Scan for the cell matching the given text and deliver its [X, Y] coordinate at center. 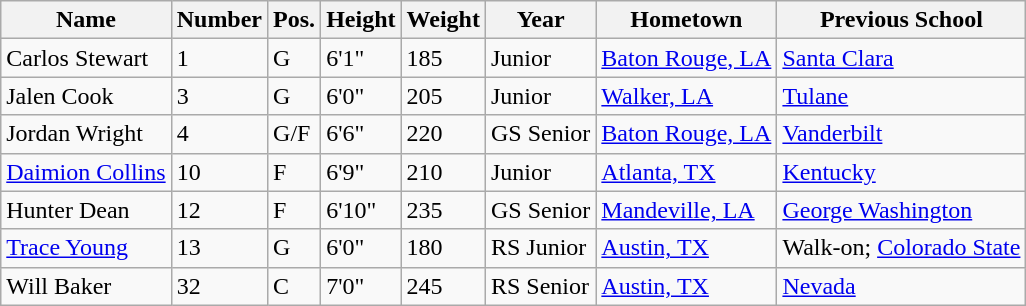
6'6" [361, 134]
RS Junior [540, 248]
Jordan Wright [86, 134]
RS Senior [540, 286]
Walker, LA [686, 96]
Daimion Collins [86, 172]
Atlanta, TX [686, 172]
245 [443, 286]
Hometown [686, 20]
Hunter Dean [86, 210]
3 [219, 96]
32 [219, 286]
Nevada [902, 286]
C [294, 286]
6'10" [361, 210]
Mandeville, LA [686, 210]
6'9" [361, 172]
10 [219, 172]
Carlos Stewart [86, 58]
4 [219, 134]
Year [540, 20]
George Washington [902, 210]
180 [443, 248]
6'1" [361, 58]
12 [219, 210]
Santa Clara [902, 58]
205 [443, 96]
Weight [443, 20]
Jalen Cook [86, 96]
185 [443, 58]
Kentucky [902, 172]
Height [361, 20]
Tulane [902, 96]
7'0" [361, 286]
220 [443, 134]
Vanderbilt [902, 134]
1 [219, 58]
Previous School [902, 20]
Name [86, 20]
Pos. [294, 20]
Trace Young [86, 248]
G/F [294, 134]
Will Baker [86, 286]
Walk-on; Colorado State [902, 248]
13 [219, 248]
210 [443, 172]
235 [443, 210]
Number [219, 20]
